Determine the (X, Y) coordinate at the center of the cell enclosing the given text.  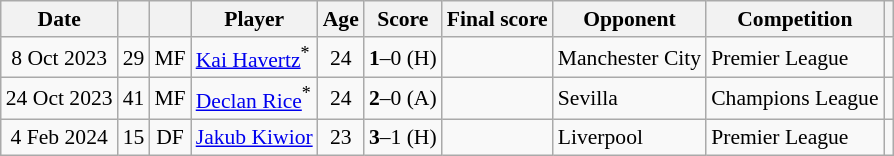
Kai Havertz* (254, 58)
Manchester City (630, 58)
1–0 (H) (403, 58)
Jakub Kiwior (254, 137)
Date (60, 19)
2–0 (A) (403, 98)
Sevilla (630, 98)
Final score (498, 19)
Score (403, 19)
3–1 (H) (403, 137)
4 Feb 2024 (60, 137)
Player (254, 19)
29 (134, 58)
41 (134, 98)
Opponent (630, 19)
Liverpool (630, 137)
8 Oct 2023 (60, 58)
Declan Rice* (254, 98)
23 (341, 137)
Age (341, 19)
24 Oct 2023 (60, 98)
Competition (794, 19)
15 (134, 137)
Champions League (794, 98)
DF (170, 137)
